Identify which cell holds the provided text, then report its (x, y) central coordinate. 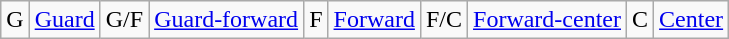
Center (692, 20)
F (316, 20)
G (15, 20)
Forward-center (548, 20)
C (640, 20)
F/C (444, 20)
Forward (374, 20)
Guard (64, 20)
Guard-forward (226, 20)
G/F (124, 20)
